Pinpoint the cell where the given text exists, returning its [x, y] midpoint coordinate. 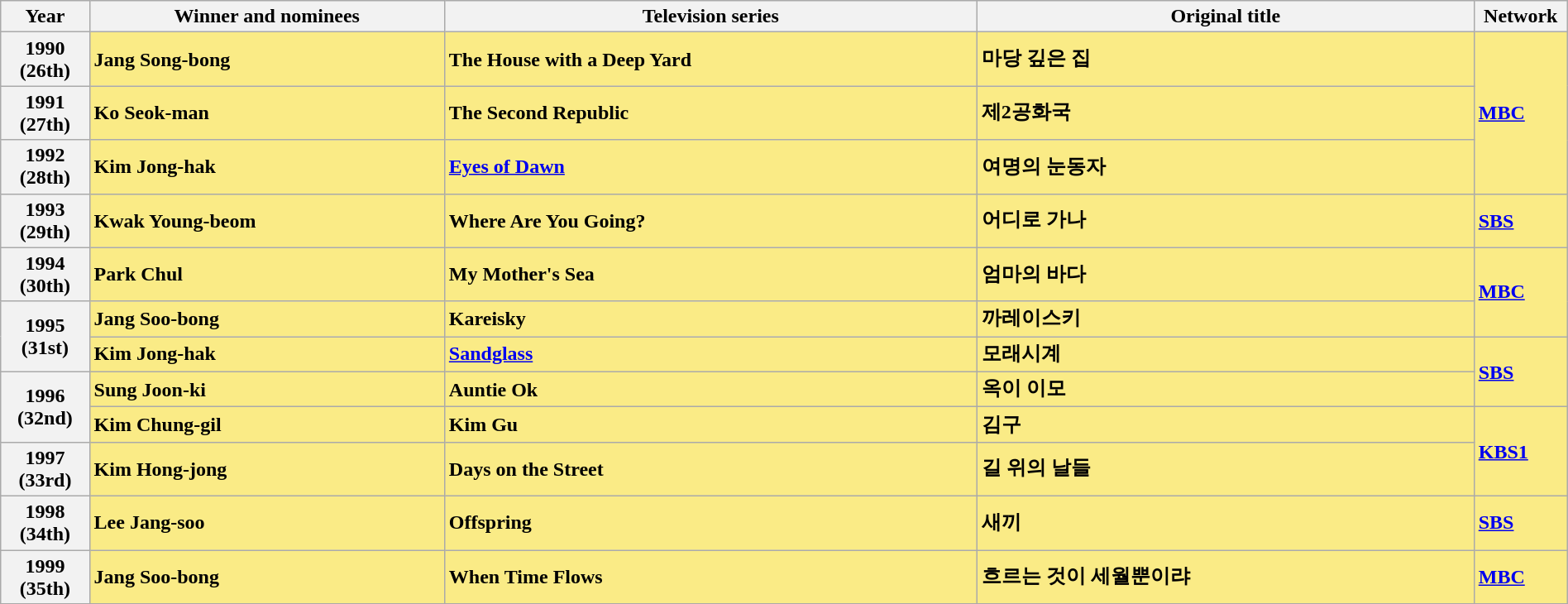
My Mother's Sea [710, 275]
Eyes of Dawn [710, 167]
Offspring [710, 523]
KBS1 [1520, 452]
엄마의 바다 [1226, 275]
1994(30th) [45, 275]
1996(32nd) [45, 407]
1992(28th) [45, 167]
Where Are You Going? [710, 220]
Original title [1226, 17]
1990(26th) [45, 60]
여명의 눈동자 [1226, 167]
Year [45, 17]
1999(35th) [45, 576]
옥이 이모 [1226, 389]
Jang Song-bong [266, 60]
1993(29th) [45, 220]
1997(33rd) [45, 468]
Ko Seok-man [266, 113]
The Second Republic [710, 113]
새끼 [1226, 523]
Days on the Street [710, 468]
까레이스키 [1226, 319]
1991(27th) [45, 113]
마당 깊은 집 [1226, 60]
제2공화국 [1226, 113]
1995(31st) [45, 336]
길 위의 날들 [1226, 468]
Kim Chung-gil [266, 425]
Kareisky [710, 319]
Sung Joon-ki [266, 389]
The House with a Deep Yard [710, 60]
김구 [1226, 425]
Network [1520, 17]
1998(34th) [45, 523]
Sandglass [710, 354]
Lee Jang-soo [266, 523]
모래시계 [1226, 354]
Kim Gu [710, 425]
Park Chul [266, 275]
Kwak Young-beom [266, 220]
Kim Hong-jong [266, 468]
Auntie Ok [710, 389]
흐르는 것이 세월뿐이랴 [1226, 576]
Television series [710, 17]
When Time Flows [710, 576]
어디로 가나 [1226, 220]
Winner and nominees [266, 17]
